Determine the [X, Y] coordinate at the center of the cell enclosing the given text.  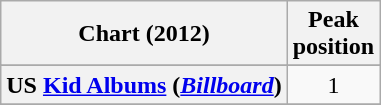
US Kid Albums (Billboard) [144, 85]
1 [333, 85]
Chart (2012) [144, 34]
Peakposition [333, 34]
